Return the (x, y) coordinate for the center point of the cell that contains the specified text.  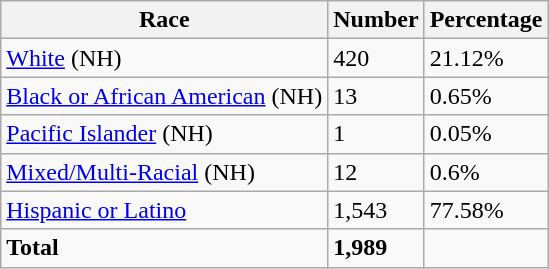
0.05% (486, 134)
Black or African American (NH) (164, 96)
Number (376, 20)
1 (376, 134)
12 (376, 172)
21.12% (486, 58)
1,989 (376, 248)
Total (164, 248)
0.6% (486, 172)
Hispanic or Latino (164, 210)
420 (376, 58)
77.58% (486, 210)
Race (164, 20)
0.65% (486, 96)
Mixed/Multi-Racial (NH) (164, 172)
Percentage (486, 20)
13 (376, 96)
White (NH) (164, 58)
1,543 (376, 210)
Pacific Islander (NH) (164, 134)
